From the cell containing the given text, extract its center point as [X, Y] coordinate. 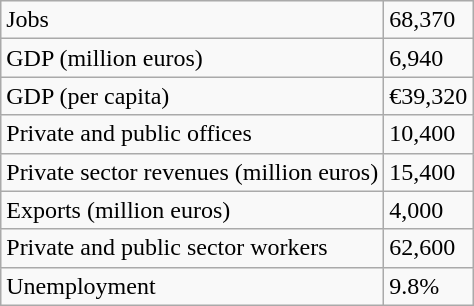
15,400 [428, 172]
Exports (million euros) [192, 210]
4,000 [428, 210]
62,600 [428, 248]
GDP (million euros) [192, 58]
Private sector revenues (million euros) [192, 172]
GDP (per capita) [192, 96]
9.8% [428, 286]
68,370 [428, 20]
Unemployment [192, 286]
10,400 [428, 134]
6,940 [428, 58]
Private and public sector workers [192, 248]
Private and public offices [192, 134]
Jobs [192, 20]
€39,320 [428, 96]
